Return [X, Y] of the center of cell containing provided text 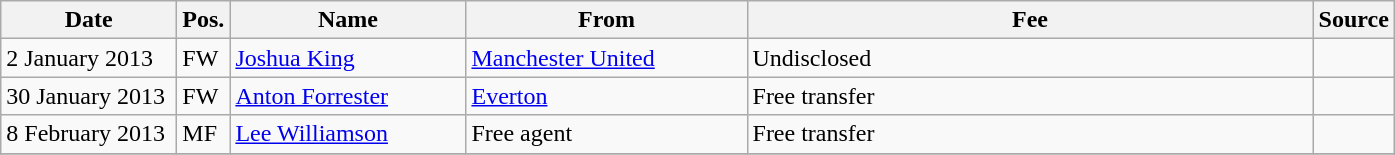
From [606, 20]
Everton [606, 96]
Undisclosed [1030, 58]
Date [89, 20]
30 January 2013 [89, 96]
Free agent [606, 134]
8 February 2013 [89, 134]
2 January 2013 [89, 58]
Fee [1030, 20]
Joshua King [348, 58]
Lee Williamson [348, 134]
Anton Forrester [348, 96]
Manchester United [606, 58]
Pos. [204, 20]
Source [1354, 20]
MF [204, 134]
Name [348, 20]
